Determine the [X, Y] coordinate at the center of the cell enclosing the given text.  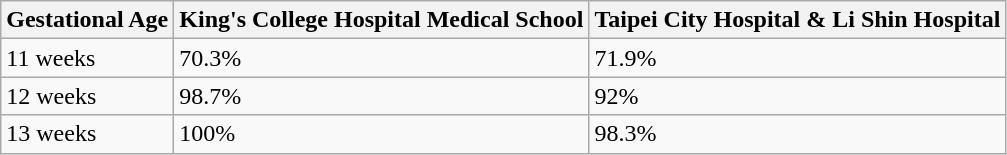
92% [798, 96]
Gestational Age [88, 20]
71.9% [798, 58]
12 weeks [88, 96]
King's College Hospital Medical School [382, 20]
Taipei City Hospital & Li Shin Hospital [798, 20]
98.3% [798, 134]
70.3% [382, 58]
11 weeks [88, 58]
98.7% [382, 96]
100% [382, 134]
13 weeks [88, 134]
